Detect which cell encompasses the target text, then output its [X, Y] center coordinate. 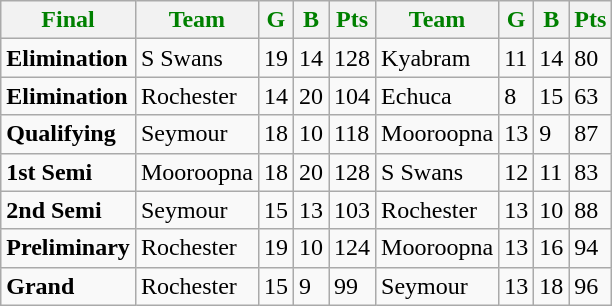
80 [590, 58]
Echuca [438, 96]
Grand [68, 286]
88 [590, 210]
99 [352, 286]
103 [352, 210]
8 [516, 96]
2nd Semi [68, 210]
Final [68, 20]
87 [590, 134]
16 [552, 248]
124 [352, 248]
Qualifying [68, 134]
83 [590, 172]
96 [590, 286]
Preliminary [68, 248]
1st Semi [68, 172]
63 [590, 96]
94 [590, 248]
104 [352, 96]
12 [516, 172]
118 [352, 134]
Kyabram [438, 58]
